Search for the cell housing the specified text and yield its [X, Y] center coordinate. 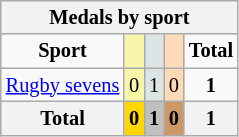
Sport [63, 51]
Rugby sevens [63, 85]
Medals by sport [120, 17]
